Output the (x, y) coordinate of the center of the cell containing the given text.  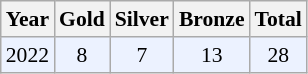
Total (278, 19)
Bronze (212, 19)
13 (212, 55)
28 (278, 55)
2022 (28, 55)
Silver (142, 19)
Gold (82, 19)
Year (28, 19)
7 (142, 55)
8 (82, 55)
